Scan for the cell matching the given text and deliver its [x, y] coordinate at center. 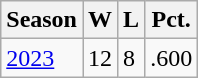
2023 [42, 58]
8 [132, 58]
W [100, 20]
.600 [172, 58]
Season [42, 20]
Pct. [172, 20]
12 [100, 58]
L [132, 20]
